For the text-containing cell, return its midpoint in (x, y) coordinate format. 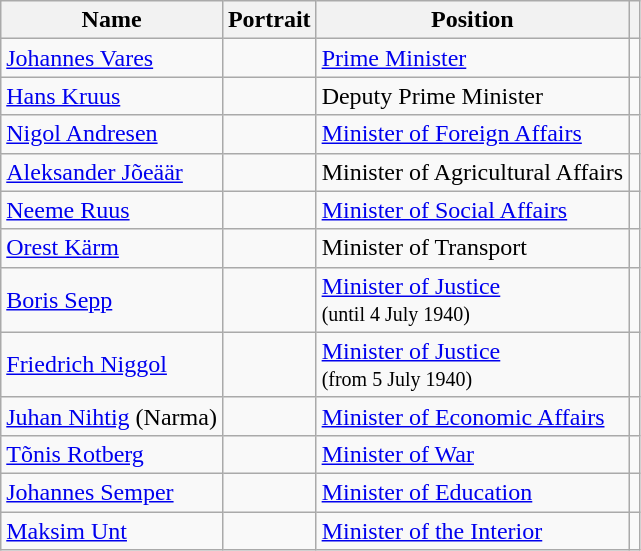
Name (112, 20)
Orest Kärm (112, 248)
Deputy Prime Minister (472, 96)
Minister of Justice(from 5 July 1940) (472, 364)
Minister of Economic Affairs (472, 416)
Juhan Nihtig (Narma) (112, 416)
Johannes Vares (112, 58)
Position (472, 20)
Maksim Unt (112, 531)
Minister of Justice(until 4 July 1940) (472, 300)
Portrait (269, 20)
Minister of Education (472, 492)
Neeme Ruus (112, 210)
Minister of the Interior (472, 531)
Hans Kruus (112, 96)
Minister of Transport (472, 248)
Minister of Social Affairs (472, 210)
Johannes Semper (112, 492)
Minister of Foreign Affairs (472, 134)
Minister of Agricultural Affairs (472, 172)
Prime Minister (472, 58)
Boris Sepp (112, 300)
Minister of War (472, 454)
Nigol Andresen (112, 134)
Friedrich Niggol (112, 364)
Tõnis Rotberg (112, 454)
Aleksander Jõeäär (112, 172)
